Capture the cell that displays the provided text and extract its (X, Y) central coordinate. 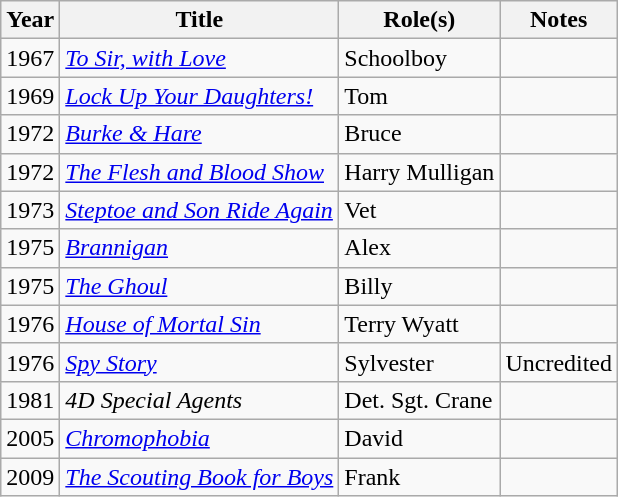
Sylvester (420, 362)
Brannigan (200, 248)
The Flesh and Blood Show (200, 172)
1981 (30, 400)
Bruce (420, 134)
1969 (30, 96)
Tom (420, 96)
Alex (420, 248)
Vet (420, 210)
1973 (30, 210)
The Ghoul (200, 286)
Uncredited (559, 362)
Year (30, 20)
Title (200, 20)
Steptoe and Son Ride Again (200, 210)
Det. Sgt. Crane (420, 400)
Burke & Hare (200, 134)
Billy (420, 286)
Lock Up Your Daughters! (200, 96)
Frank (420, 477)
Terry Wyatt (420, 324)
The Scouting Book for Boys (200, 477)
2009 (30, 477)
Spy Story (200, 362)
Schoolboy (420, 58)
Role(s) (420, 20)
Harry Mulligan (420, 172)
Chromophobia (200, 438)
2005 (30, 438)
House of Mortal Sin (200, 324)
4D Special Agents (200, 400)
1967 (30, 58)
Notes (559, 20)
David (420, 438)
To Sir, with Love (200, 58)
